Detect which cell encompasses the target text, then output its [X, Y] center coordinate. 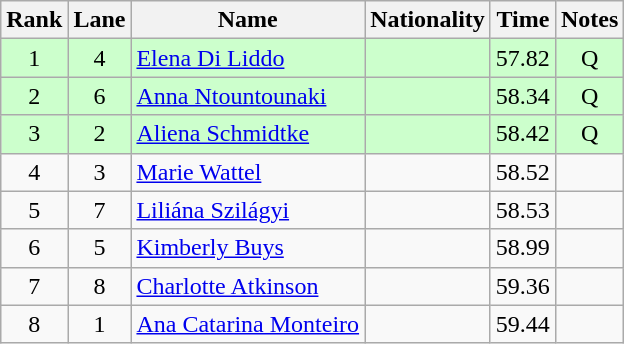
Time [522, 20]
Nationality [428, 20]
Ana Catarina Monteiro [248, 324]
59.44 [522, 324]
Liliána Szilágyi [248, 210]
57.82 [522, 58]
58.99 [522, 248]
58.34 [522, 96]
58.52 [522, 172]
Name [248, 20]
Lane [100, 20]
Charlotte Atkinson [248, 286]
Kimberly Buys [248, 248]
59.36 [522, 286]
Rank [34, 20]
Marie Wattel [248, 172]
58.42 [522, 134]
Elena Di Liddo [248, 58]
Notes [589, 20]
58.53 [522, 210]
Aliena Schmidtke [248, 134]
Anna Ntountounaki [248, 96]
